Scan for the cell matching the given text and deliver its [x, y] coordinate at center. 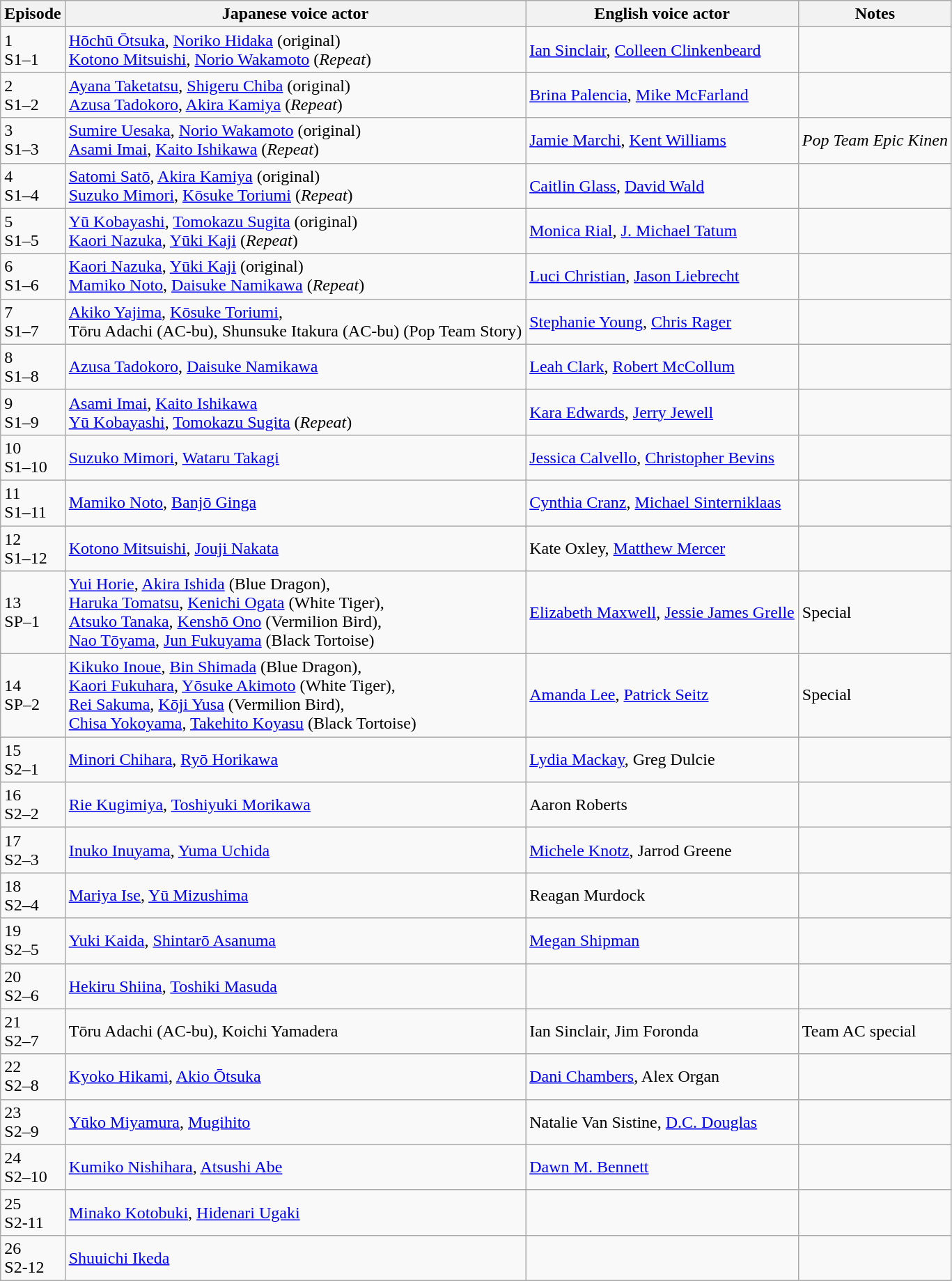
21S2–7 [33, 1031]
25S2-11 [33, 1212]
Cynthia Cranz, Michael Sinterniklaas [662, 503]
Yuki Kaida, Shintarō Asanuma [295, 940]
Akiko Yajima, Kōsuke Toriumi,Tōru Adachi (AC-bu), Shunsuke Itakura (AC-bu) (Pop Team Story) [295, 322]
26S2-12 [33, 1258]
Minako Kotobuki, Hidenari Ugaki [295, 1212]
Aaron Roberts [662, 805]
Mariya Ise, Yū Mizushima [295, 896]
18S2–4 [33, 896]
24S2–10 [33, 1167]
Satomi Satō, Akira Kamiya (original)Suzuko Mimori, Kōsuke Toriumi (Repeat) [295, 185]
Ian Sinclair, Jim Foronda [662, 1031]
4S1–4 [33, 185]
Lydia Mackay, Greg Dulcie [662, 759]
11S1–11 [33, 503]
English voice actor [662, 14]
Sumire Uesaka, Norio Wakamoto (original)Asami Imai, Kaito Ishikawa (Repeat) [295, 141]
Hekiru Shiina, Toshiki Masuda [295, 986]
13SP–1 [33, 613]
Jamie Marchi, Kent Williams [662, 141]
6S1–6 [33, 276]
Stephanie Young, Chris Rager [662, 322]
20S2–6 [33, 986]
Caitlin Glass, David Wald [662, 185]
22S2–8 [33, 1077]
Team AC special [875, 1031]
Luci Christian, Jason Liebrecht [662, 276]
Yūko Miyamura, Mugihito [295, 1121]
Tōru Adachi (AC-bu), Koichi Yamadera [295, 1031]
Kotono Mitsuishi, Jouji Nakata [295, 548]
Kumiko Nishihara, Atsushi Abe [295, 1167]
Yū Kobayashi, Tomokazu Sugita (original)Kaori Nazuka, Yūki Kaji (Repeat) [295, 231]
Ian Sinclair, Colleen Clinkenbeard [662, 50]
Reagan Murdock [662, 896]
Shuuichi Ikeda [295, 1258]
3S1–3 [33, 141]
Natalie Van Sistine, D.C. Douglas [662, 1121]
17S2–3 [33, 850]
8S1–8 [33, 366]
Minori Chihara, Ryō Horikawa [295, 759]
9S1–9 [33, 412]
5S1–5 [33, 231]
12S1–12 [33, 548]
Inuko Inuyama, Yuma Uchida [295, 850]
10S1–10 [33, 457]
Azusa Tadokoro, Daisuke Namikawa [295, 366]
Jessica Calvello, Christopher Bevins [662, 457]
Dawn M. Bennett [662, 1167]
Kate Oxley, Matthew Mercer [662, 548]
7S1–7 [33, 322]
14SP–2 [33, 695]
Michele Knotz, Jarrod Greene [662, 850]
Rie Kugimiya, Toshiyuki Morikawa [295, 805]
Monica Rial, J. Michael Tatum [662, 231]
Kaori Nazuka, Yūki Kaji (original)Mamiko Noto, Daisuke Namikawa (Repeat) [295, 276]
Ayana Taketatsu, Shigeru Chiba (original)Azusa Tadokoro, Akira Kamiya (Repeat) [295, 95]
Episode [33, 14]
16S2–2 [33, 805]
Notes [875, 14]
Elizabeth Maxwell, Jessie James Grelle [662, 613]
Kara Edwards, Jerry Jewell [662, 412]
Dani Chambers, Alex Organ [662, 1077]
Brina Palencia, Mike McFarland [662, 95]
19S2–5 [33, 940]
23S2–9 [33, 1121]
Mamiko Noto, Banjō Ginga [295, 503]
15S2–1 [33, 759]
Hōchū Ōtsuka, Noriko Hidaka (original)Kotono Mitsuishi, Norio Wakamoto (Repeat) [295, 50]
Suzuko Mimori, Wataru Takagi [295, 457]
Japanese voice actor [295, 14]
Asami Imai, Kaito IshikawaYū Kobayashi, Tomokazu Sugita (Repeat) [295, 412]
Pop Team Epic Kinen [875, 141]
Leah Clark, Robert McCollum [662, 366]
1S1–1 [33, 50]
Amanda Lee, Patrick Seitz [662, 695]
Kyoko Hikami, Akio Ōtsuka [295, 1077]
2S1–2 [33, 95]
Megan Shipman [662, 940]
